Identify which cell holds the provided text, then report its [x, y] central coordinate. 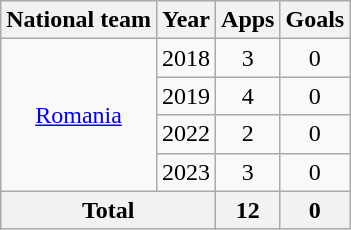
Year [186, 20]
2 [248, 134]
2022 [186, 134]
National team [79, 20]
Romania [79, 115]
Apps [248, 20]
2023 [186, 172]
12 [248, 210]
4 [248, 96]
Goals [315, 20]
2018 [186, 58]
2019 [186, 96]
Total [108, 210]
